Find where the given text appears and provide that cell's center as [X, Y] coordinate. 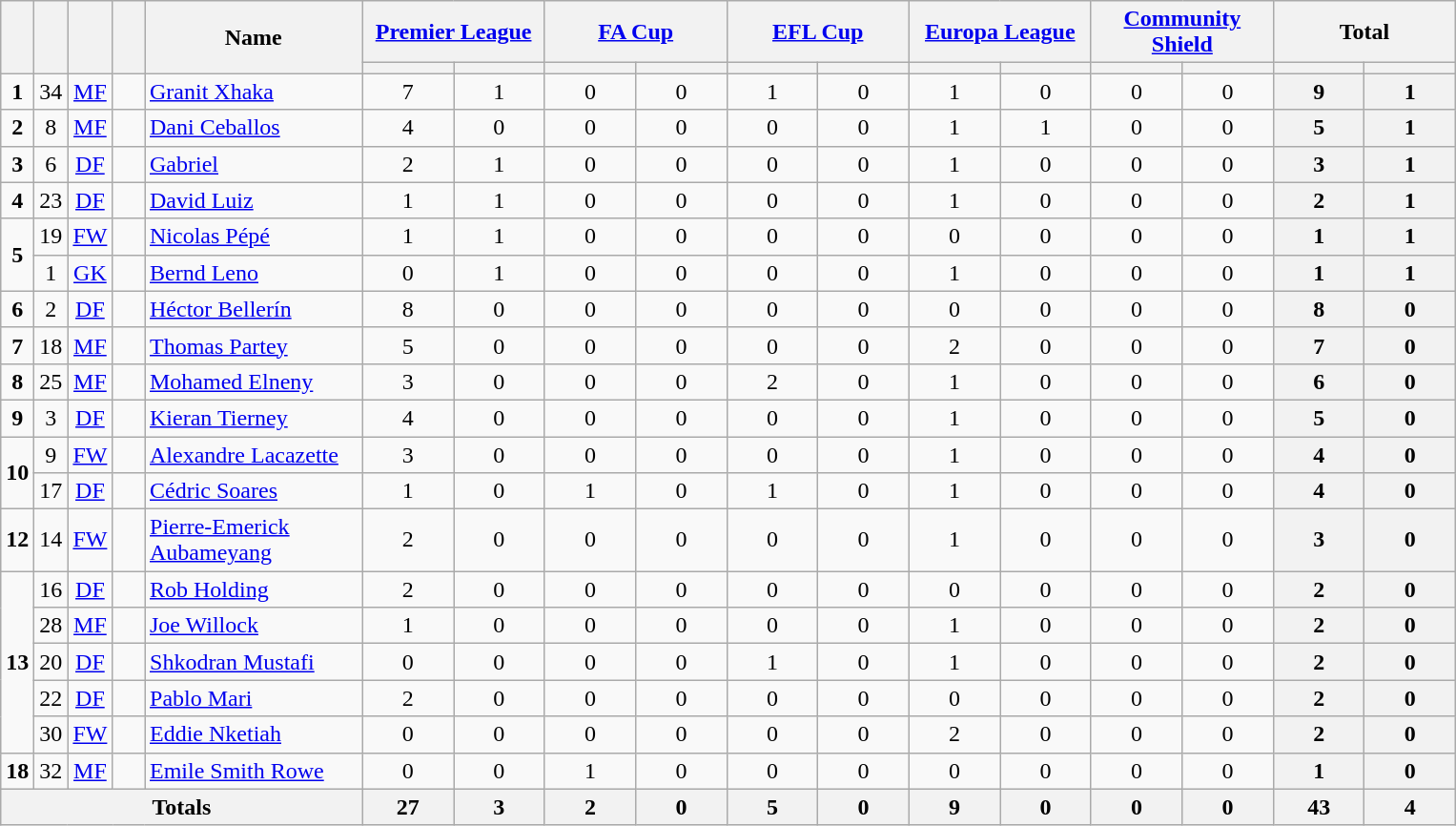
34 [51, 92]
Pablo Mari [254, 698]
27 [408, 807]
David Luiz [254, 200]
12 [17, 540]
Gabriel [254, 164]
Nicolas Pépé [254, 237]
23 [51, 200]
Totals [181, 807]
20 [51, 662]
Héctor Bellerín [254, 309]
GK [90, 273]
14 [51, 540]
FA Cup [635, 32]
Joe Willock [254, 626]
10 [17, 473]
22 [51, 698]
Total [1364, 32]
Granit Xhaka [254, 92]
Shkodran Mustafi [254, 662]
Bernd Leno [254, 273]
Emile Smith Rowe [254, 771]
13 [17, 662]
32 [51, 771]
Kieran Tierney [254, 418]
28 [51, 626]
Alexandre Lacazette [254, 455]
17 [51, 491]
43 [1319, 807]
Mohamed Elneny [254, 382]
Name [254, 37]
19 [51, 237]
Rob Holding [254, 589]
Thomas Partey [254, 345]
Pierre-Emerick Aubameyang [254, 540]
30 [51, 734]
EFL Cup [818, 32]
Community Shield [1182, 32]
Premier League [454, 32]
Cédric Soares [254, 491]
Europa League [999, 32]
25 [51, 382]
Dani Ceballos [254, 128]
16 [51, 589]
Eddie Nketiah [254, 734]
